For the text-containing cell, return its midpoint in (x, y) coordinate format. 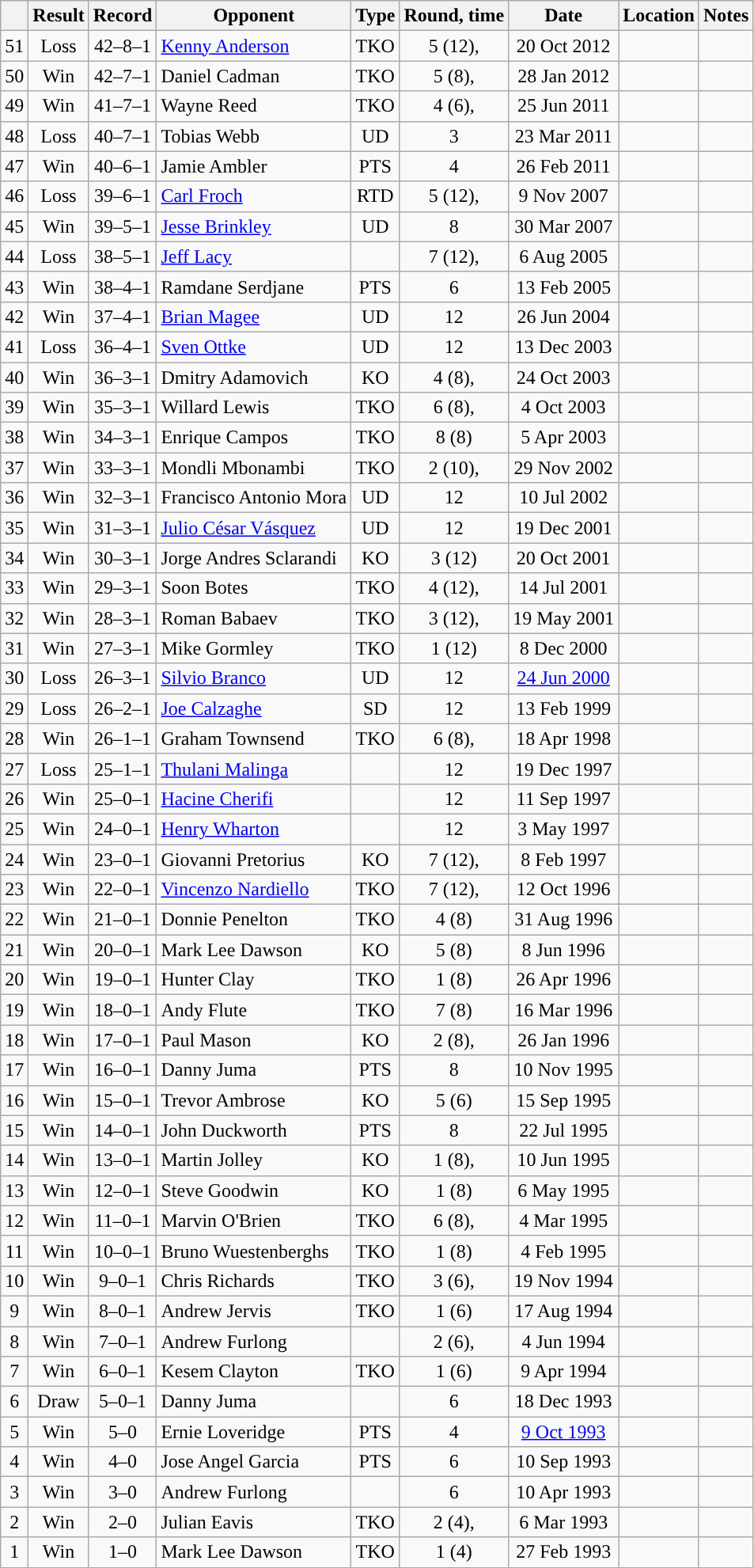
47 (14, 166)
16 Mar 1996 (563, 1010)
Vincenzo Nardiello (254, 890)
4 (8), (454, 378)
4 Oct 2003 (563, 408)
23 Mar 2011 (563, 136)
3 May 1997 (563, 829)
19 (14, 1010)
4 (8) (454, 920)
46 (14, 196)
35 (14, 528)
1 (14, 1552)
16–0–1 (123, 1070)
SD (375, 708)
Enrique Campos (254, 438)
Soon Botes (254, 588)
2 (10), (454, 468)
2 (4), (454, 1522)
26 Jun 2004 (563, 317)
19 Dec 1997 (563, 769)
39–6–1 (123, 196)
27 (14, 769)
15 (14, 1130)
26–2–1 (123, 708)
5 (8), (454, 76)
Record (123, 16)
13 (14, 1190)
9 (14, 1311)
16 (14, 1100)
38–5–1 (123, 256)
20 Oct 2012 (563, 46)
24 Oct 2003 (563, 378)
6 May 1995 (563, 1190)
44 (14, 256)
36 (14, 498)
50 (14, 76)
Brian Magee (254, 317)
Julio César Vásquez (254, 528)
18 (14, 1040)
2–0 (123, 1522)
1 (12) (454, 648)
Trevor Ambrose (254, 1100)
49 (14, 106)
25 (14, 829)
36–4–1 (123, 347)
7–0–1 (123, 1342)
27 Feb 1993 (563, 1552)
13 Dec 2003 (563, 347)
Martin Jolley (254, 1160)
Paul Mason (254, 1040)
10 Jul 2002 (563, 498)
Jamie Ambler (254, 166)
31 Aug 1996 (563, 920)
30 (14, 678)
Ernie Loveridge (254, 1432)
Giovanni Pretorius (254, 859)
Location (659, 16)
Result (59, 16)
3 (12) (454, 558)
12–0–1 (123, 1190)
43 (14, 287)
5 (8) (454, 950)
4 (12), (454, 588)
17 (14, 1070)
5 (14, 1432)
4 Feb 1995 (563, 1251)
Wayne Reed (254, 106)
John Duckworth (254, 1130)
19 May 2001 (563, 618)
10 Nov 1995 (563, 1070)
8 Dec 2000 (563, 648)
35–3–1 (123, 408)
2 (8), (454, 1040)
Henry Wharton (254, 829)
15–0–1 (123, 1100)
26 Feb 2011 (563, 166)
Kesem Clayton (254, 1372)
Steve Goodwin (254, 1190)
40 (14, 378)
18 Apr 1998 (563, 738)
19 Dec 2001 (563, 528)
Daniel Cadman (254, 76)
23–0–1 (123, 859)
17 Aug 1994 (563, 1311)
14–0–1 (123, 1130)
7 (8) (454, 1010)
5–0 (123, 1432)
33 (14, 588)
Roman Babaev (254, 618)
30–3–1 (123, 558)
32 (14, 618)
23 (14, 890)
34 (14, 558)
Andy Flute (254, 1010)
9–0–1 (123, 1281)
Opponent (254, 16)
3 (12), (454, 618)
9 Apr 1994 (563, 1372)
42 (14, 317)
24 Jun 2000 (563, 678)
26–3–1 (123, 678)
37 (14, 468)
42–8–1 (123, 46)
24–0–1 (123, 829)
Graham Townsend (254, 738)
34–3–1 (123, 438)
26 (14, 799)
39–5–1 (123, 226)
24 (14, 859)
14 (14, 1160)
Date (563, 16)
Marvin O'Brien (254, 1221)
8 Feb 1997 (563, 859)
10 (14, 1281)
11 (14, 1251)
21 (14, 950)
39 (14, 408)
3 (6), (454, 1281)
4–0 (123, 1462)
25–1–1 (123, 769)
22–0–1 (123, 890)
13 Feb 1999 (563, 708)
5–0–1 (123, 1402)
4 Jun 1994 (563, 1342)
1–0 (123, 1552)
15 Sep 1995 (563, 1100)
20 Oct 2001 (563, 558)
3–0 (123, 1492)
11–0–1 (123, 1221)
Thulani Malinga (254, 769)
Francisco Antonio Mora (254, 498)
Mike Gormley (254, 648)
1 (8), (454, 1160)
40–6–1 (123, 166)
Ramdane Serdjane (254, 287)
29 (14, 708)
1 (4) (454, 1552)
2 (6), (454, 1342)
6 Mar 1993 (563, 1522)
Notes (726, 16)
Willard Lewis (254, 408)
Hunter Clay (254, 980)
25 Jun 2011 (563, 106)
19–0–1 (123, 980)
Andrew Jervis (254, 1311)
Draw (59, 1402)
Sven Ottke (254, 347)
45 (14, 226)
4 Mar 1995 (563, 1221)
28 Jan 2012 (563, 76)
32–3–1 (123, 498)
14 Jul 2001 (563, 588)
29 Nov 2002 (563, 468)
Donnie Penelton (254, 920)
Jose Angel Garcia (254, 1462)
8 Jun 1996 (563, 950)
29–3–1 (123, 588)
25–0–1 (123, 799)
Round, time (454, 16)
10 Jun 1995 (563, 1160)
5 Apr 2003 (563, 438)
10–0–1 (123, 1251)
12 Oct 1996 (563, 890)
27–3–1 (123, 648)
28 (14, 738)
17–0–1 (123, 1040)
Carl Froch (254, 196)
28–3–1 (123, 618)
10 Apr 1993 (563, 1492)
11 Sep 1997 (563, 799)
40–7–1 (123, 136)
48 (14, 136)
37–4–1 (123, 317)
6–0–1 (123, 1372)
18–0–1 (123, 1010)
5 (6) (454, 1100)
13 Feb 2005 (563, 287)
30 Mar 2007 (563, 226)
22 (14, 920)
2 (14, 1522)
38 (14, 438)
41–7–1 (123, 106)
Dmitry Adamovich (254, 378)
41 (14, 347)
6 Aug 2005 (563, 256)
20–0–1 (123, 950)
Mondli Mbonambi (254, 468)
51 (14, 46)
7 (14, 1372)
26–1–1 (123, 738)
33–3–1 (123, 468)
42–7–1 (123, 76)
10 Sep 1993 (563, 1462)
26 Apr 1996 (563, 980)
Chris Richards (254, 1281)
Bruno Wuestenberghs (254, 1251)
4 (6), (454, 106)
21–0–1 (123, 920)
18 Dec 1993 (563, 1402)
Julian Eavis (254, 1522)
Hacine Cherifi (254, 799)
Type (375, 16)
Jeff Lacy (254, 256)
Tobias Webb (254, 136)
8–0–1 (123, 1311)
31–3–1 (123, 528)
19 Nov 1994 (563, 1281)
Kenny Anderson (254, 46)
9 Nov 2007 (563, 196)
26 Jan 1996 (563, 1040)
31 (14, 648)
22 Jul 1995 (563, 1130)
Jorge Andres Sclarandi (254, 558)
9 Oct 1993 (563, 1432)
13–0–1 (123, 1160)
36–3–1 (123, 378)
8 (8) (454, 438)
RTD (375, 196)
38–4–1 (123, 287)
Joe Calzaghe (254, 708)
20 (14, 980)
Silvio Branco (254, 678)
Jesse Brinkley (254, 226)
